Locate the cell with the specified text and output its [X, Y] center coordinate. 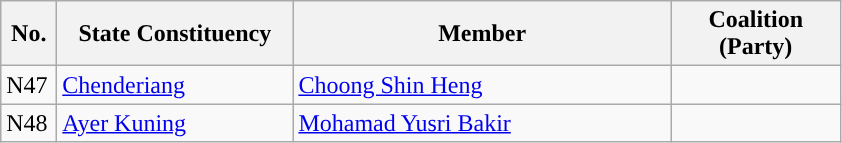
Member [482, 34]
No. [29, 34]
State Constituency [175, 34]
Chenderiang [175, 85]
Ayer Kuning [175, 123]
N47 [29, 85]
Mohamad Yusri Bakir [482, 123]
Coalition (Party) [756, 34]
N48 [29, 123]
Choong Shin Heng [482, 85]
